Search for the cell housing the specified text and yield its [x, y] center coordinate. 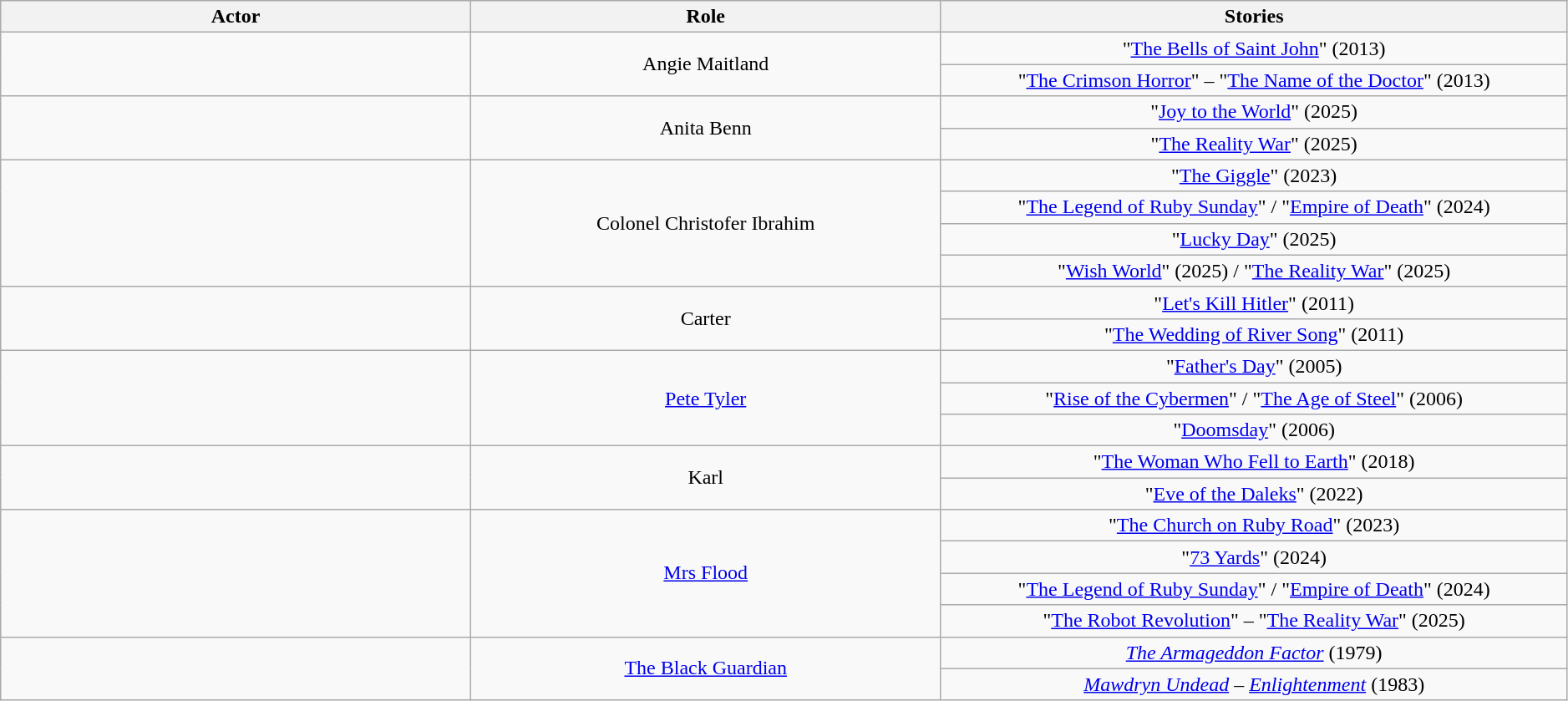
"The Reality War" (2025) [1254, 144]
Carter [705, 318]
"The Giggle" (2023) [1254, 175]
"Lucky Day" (2025) [1254, 239]
"Let's Kill Hitler" (2011) [1254, 302]
"Joy to the World" (2025) [1254, 112]
Colonel Christofer Ibrahim [705, 223]
"The Bells of Saint John" (2013) [1254, 48]
"The Wedding of River Song" (2011) [1254, 334]
"The Woman Who Fell to Earth" (2018) [1254, 462]
Stories [1254, 17]
The Black Guardian [705, 668]
"Eve of the Daleks" (2022) [1254, 494]
Angie Maitland [705, 64]
Actor [236, 17]
"The Crimson Horror" – "The Name of the Doctor" (2013) [1254, 80]
Mrs Flood [705, 573]
"73 Yards" (2024) [1254, 557]
"The Church on Ruby Road" (2023) [1254, 526]
Mawdryn Undead – Enlightenment (1983) [1254, 684]
"Doomsday" (2006) [1254, 430]
"Wish World" (2025) / "The Reality War" (2025) [1254, 271]
"Father's Day" (2005) [1254, 366]
The Armageddon Factor (1979) [1254, 653]
"Rise of the Cybermen" / "The Age of Steel" (2006) [1254, 399]
Pete Tyler [705, 398]
Anita Benn [705, 128]
"The Robot Revolution" – "The Reality War" (2025) [1254, 621]
Karl [705, 478]
Role [705, 17]
